Return (x, y) of the center of cell containing provided text 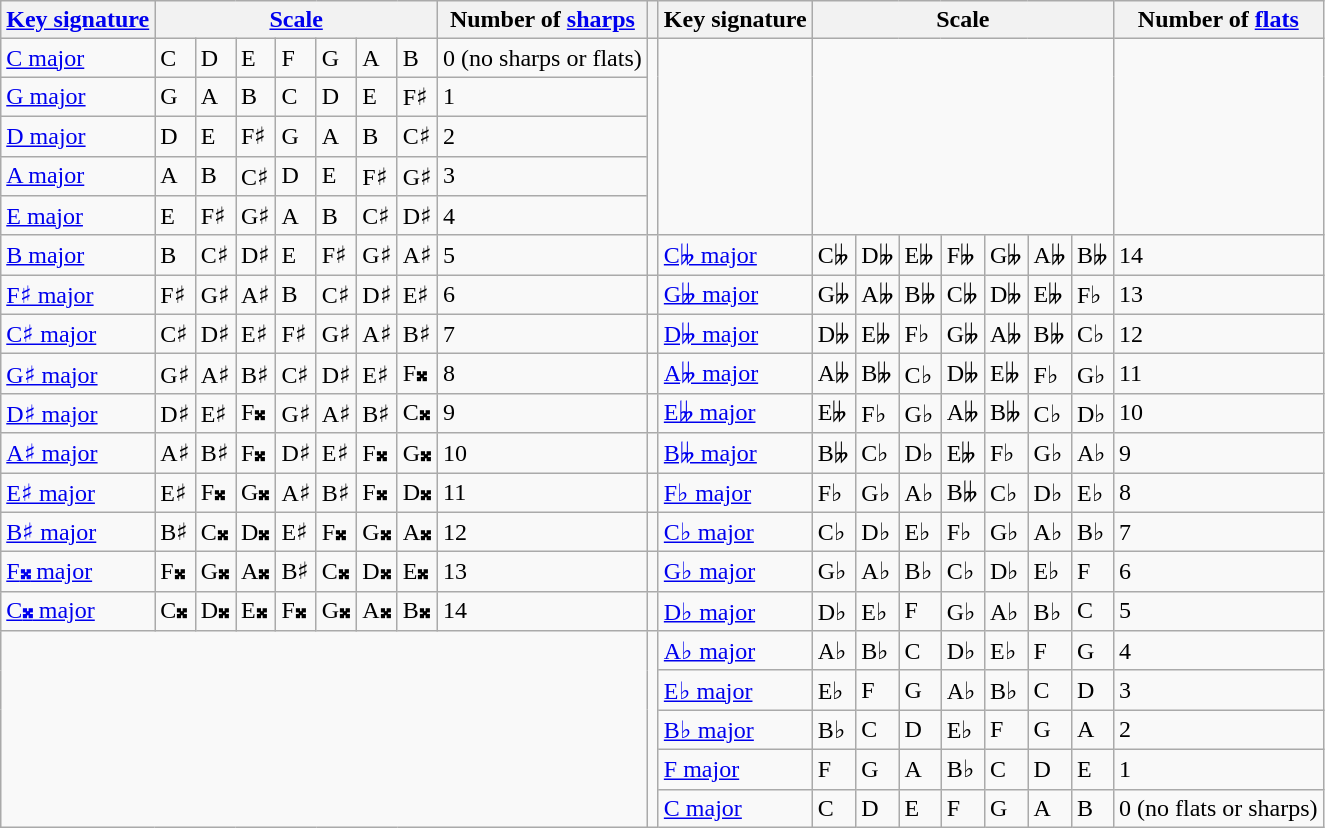
D𝄫 major (735, 334)
A♯ major (78, 453)
C♭ major (735, 532)
A𝄫 major (735, 374)
Number of flats (1218, 20)
F♯ major (78, 295)
A major (78, 176)
0 (no flats or sharps) (1218, 808)
F major (735, 769)
E♭ major (735, 690)
D major (78, 136)
B𝄪 (417, 611)
C♯ major (78, 334)
G𝄫 major (735, 295)
C𝄫 major (735, 255)
G major (78, 97)
E♯ major (78, 492)
0 (no sharps or flats) (543, 58)
B♯ major (78, 532)
B♭ major (735, 730)
E𝄫 major (735, 413)
D♯ major (78, 413)
Number of sharps (543, 20)
F♭ major (735, 492)
G♭ major (735, 572)
G♯ major (78, 374)
F𝄪 major (78, 572)
F𝄫 (962, 255)
A♭ major (735, 651)
D♭ major (735, 611)
B major (78, 255)
E major (78, 216)
C𝄪 major (78, 611)
B𝄫 major (735, 453)
